Determine the (X, Y) coordinate at the center of the cell enclosing the given text.  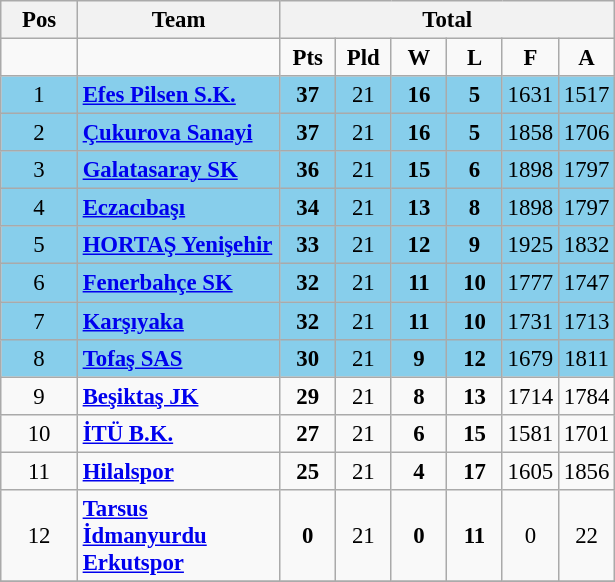
29 (308, 396)
1714 (530, 396)
HORTAŞ Yenişehir (178, 245)
W (419, 58)
F (530, 58)
L (475, 58)
Tarsus İdmanyurdu Erkutspor (178, 536)
1631 (530, 95)
1925 (530, 245)
27 (308, 433)
Pts (308, 58)
2 (40, 133)
36 (308, 170)
1713 (586, 321)
Fenerbahçe SK (178, 283)
Team (178, 20)
34 (308, 208)
A (586, 58)
Karşıyaka (178, 321)
30 (308, 358)
1581 (530, 433)
1731 (530, 321)
33 (308, 245)
1517 (586, 95)
1605 (530, 471)
1701 (586, 433)
1811 (586, 358)
1784 (586, 396)
1858 (530, 133)
1747 (586, 283)
İTÜ B.K. (178, 433)
Pld (364, 58)
Hilalspor (178, 471)
1832 (586, 245)
25 (308, 471)
Tofaş SAS (178, 358)
22 (586, 536)
Galatasaray SK (178, 170)
Beşiktaş JK (178, 396)
3 (40, 170)
1 (40, 95)
1856 (586, 471)
17 (475, 471)
1706 (586, 133)
7 (40, 321)
Çukurova Sanayi (178, 133)
Total (448, 20)
Eczacıbaşı (178, 208)
Efes Pilsen S.K. (178, 95)
1777 (530, 283)
1679 (530, 358)
Pos (40, 20)
